Extract the (x, y) coordinate from the center of the cell holding the provided text.  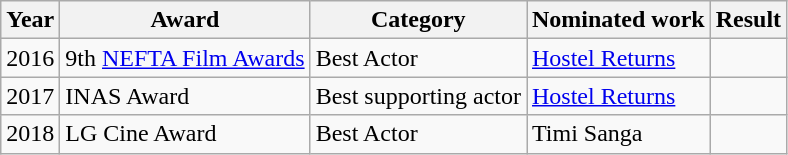
LG Cine Award (185, 134)
2017 (30, 96)
2016 (30, 58)
Best supporting actor (418, 96)
Year (30, 20)
Award (185, 20)
INAS Award (185, 96)
Category (418, 20)
9th NEFTA Film Awards (185, 58)
Nominated work (618, 20)
2018 (30, 134)
Result (748, 20)
Timi Sanga (618, 134)
